Provide the [x, y] coordinate of the cell's center where the given text is located.  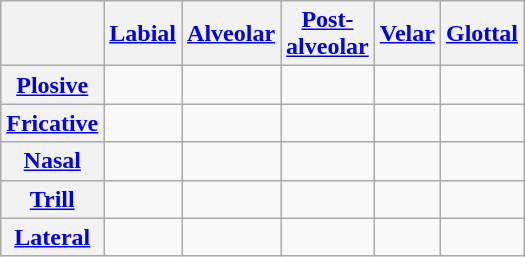
Lateral [52, 237]
Plosive [52, 85]
Alveolar [232, 34]
Nasal [52, 161]
Fricative [52, 123]
Trill [52, 199]
Post-alveolar [328, 34]
Velar [407, 34]
Glottal [482, 34]
Labial [143, 34]
